Return (X, Y) of the center of cell containing provided text 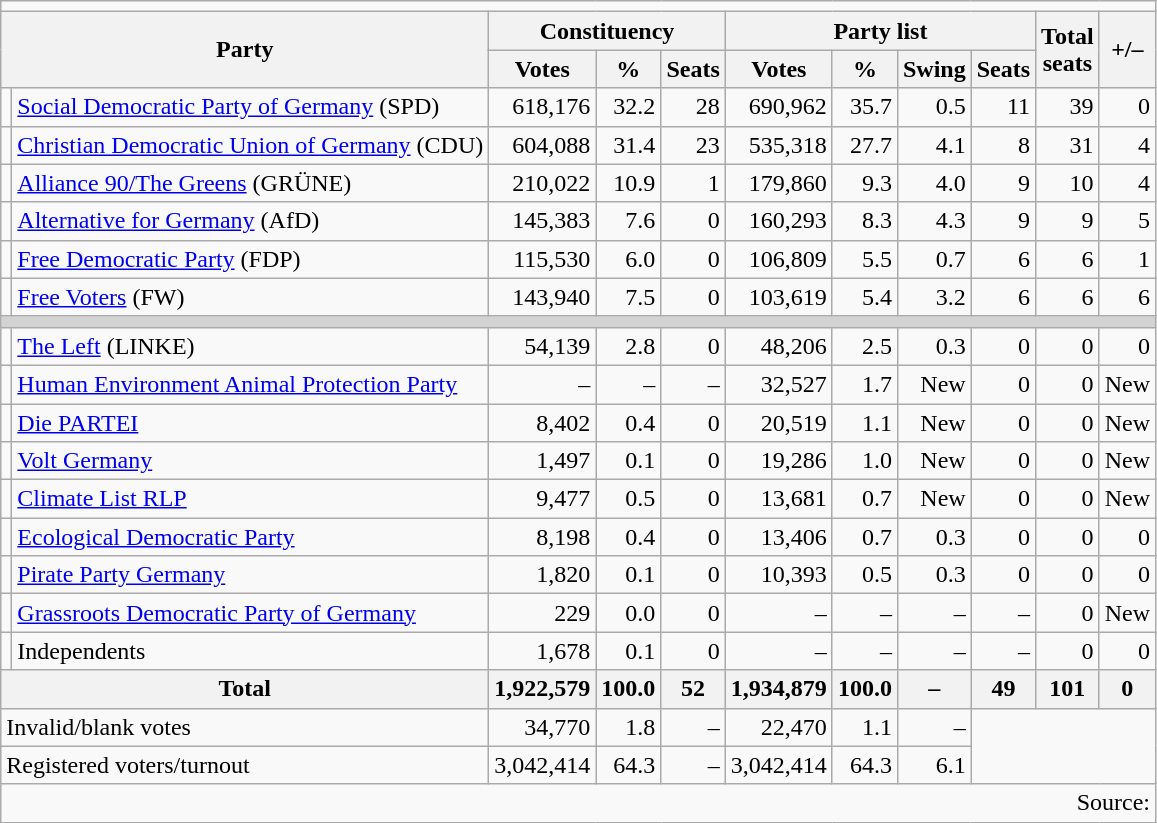
690,962 (778, 107)
1.8 (628, 727)
10,393 (778, 575)
8.3 (864, 221)
Total (245, 689)
10 (1068, 183)
Human Environment Animal Protection Party (250, 384)
210,022 (542, 183)
Ecological Democratic Party (250, 537)
+/– (1127, 50)
106,809 (778, 259)
3.2 (934, 297)
5 (1127, 221)
22,470 (778, 727)
13,681 (778, 499)
31.4 (628, 145)
6.1 (934, 765)
The Left (LINKE) (250, 346)
Party (245, 50)
Die PARTEI (250, 423)
34,770 (542, 727)
Alternative for Germany (AfD) (250, 221)
8,402 (542, 423)
115,530 (542, 259)
618,176 (542, 107)
4.0 (934, 183)
Independents (250, 651)
7.6 (628, 221)
Swing (934, 69)
Free Voters (FW) (250, 297)
5.5 (864, 259)
145,383 (542, 221)
Constituency (608, 31)
Volt Germany (250, 461)
Christian Democratic Union of Germany (CDU) (250, 145)
4.3 (934, 221)
2.5 (864, 346)
604,088 (542, 145)
Party list (880, 31)
143,940 (542, 297)
1.7 (864, 384)
101 (1068, 689)
160,293 (778, 221)
1.0 (864, 461)
5.4 (864, 297)
1,934,879 (778, 689)
103,619 (778, 297)
Invalid/blank votes (245, 727)
32.2 (628, 107)
6.0 (628, 259)
27.7 (864, 145)
48,206 (778, 346)
2.8 (628, 346)
39 (1068, 107)
Source: (578, 803)
23 (693, 145)
1,497 (542, 461)
1,922,579 (542, 689)
10.9 (628, 183)
13,406 (778, 537)
179,860 (778, 183)
4.1 (934, 145)
9.3 (864, 183)
Registered voters/turnout (245, 765)
8,198 (542, 537)
52 (693, 689)
Pirate Party Germany (250, 575)
1,678 (542, 651)
54,139 (542, 346)
Social Democratic Party of Germany (SPD) (250, 107)
535,318 (778, 145)
1,820 (542, 575)
35.7 (864, 107)
20,519 (778, 423)
31 (1068, 145)
11 (1003, 107)
7.5 (628, 297)
Totalseats (1068, 50)
9,477 (542, 499)
Free Democratic Party (FDP) (250, 259)
Grassroots Democratic Party of Germany (250, 613)
32,527 (778, 384)
0.0 (628, 613)
Climate List RLP (250, 499)
Alliance 90/The Greens (GRÜNE) (250, 183)
229 (542, 613)
28 (693, 107)
19,286 (778, 461)
49 (1003, 689)
8 (1003, 145)
